Find where the given text appears and provide that cell's center as [X, Y] coordinate. 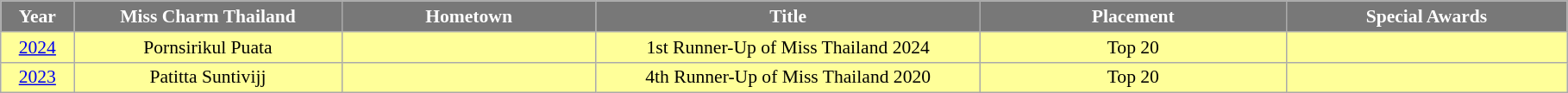
Miss Charm Thailand [208, 16]
1st Runner-Up of Miss Thailand 2024 [788, 47]
4th Runner-Up of Miss Thailand 2020 [788, 77]
Special Awards [1427, 16]
Hometown [469, 16]
2024 [38, 47]
2023 [38, 77]
Year [38, 16]
Placement [1133, 16]
Pornsirikul Puata [208, 47]
Title [788, 16]
Patitta Suntivijj [208, 77]
